Locate the cell with the specified text and output its [x, y] center coordinate. 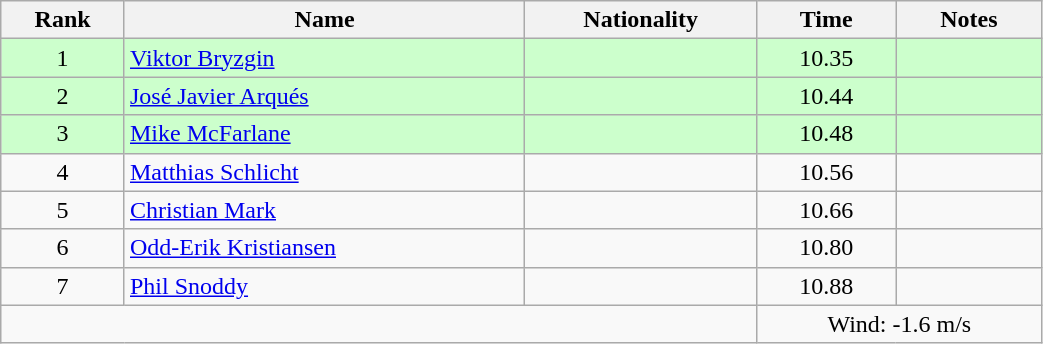
Nationality [641, 20]
2 [63, 96]
Time [826, 20]
Rank [63, 20]
10.88 [826, 286]
José Javier Arqués [324, 96]
Wind: -1.6 m/s [900, 324]
Phil Snoddy [324, 286]
Matthias Schlicht [324, 172]
3 [63, 134]
5 [63, 210]
Viktor Bryzgin [324, 58]
10.35 [826, 58]
10.56 [826, 172]
4 [63, 172]
Mike McFarlane [324, 134]
6 [63, 248]
Name [324, 20]
10.80 [826, 248]
10.48 [826, 134]
7 [63, 286]
Notes [969, 20]
Christian Mark [324, 210]
10.66 [826, 210]
Odd-Erik Kristiansen [324, 248]
10.44 [826, 96]
1 [63, 58]
